For the text-containing cell, return its midpoint in [x, y] coordinate format. 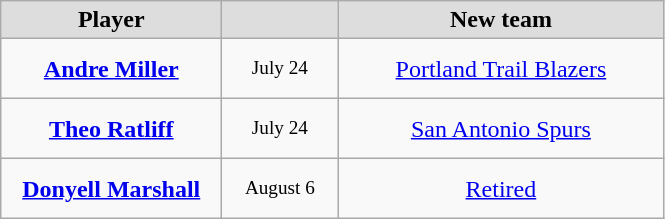
Theo Ratliff [112, 129]
Andre Miller [112, 69]
Player [112, 20]
Retired [501, 189]
Donyell Marshall [112, 189]
August 6 [280, 189]
New team [501, 20]
San Antonio Spurs [501, 129]
Portland Trail Blazers [501, 69]
